Detect which cell encompasses the target text, then output its [X, Y] center coordinate. 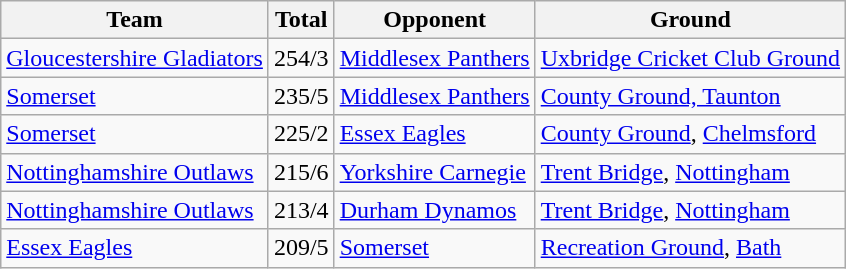
235/5 [301, 96]
Opponent [434, 20]
Team [135, 20]
209/5 [301, 248]
Durham Dynamos [434, 210]
225/2 [301, 134]
Total [301, 20]
County Ground, Taunton [690, 96]
Uxbridge Cricket Club Ground [690, 58]
254/3 [301, 58]
Ground [690, 20]
County Ground, Chelmsford [690, 134]
213/4 [301, 210]
215/6 [301, 172]
Yorkshire Carnegie [434, 172]
Gloucestershire Gladiators [135, 58]
Recreation Ground, Bath [690, 248]
